Detect which cell encompasses the target text, then output its (X, Y) center coordinate. 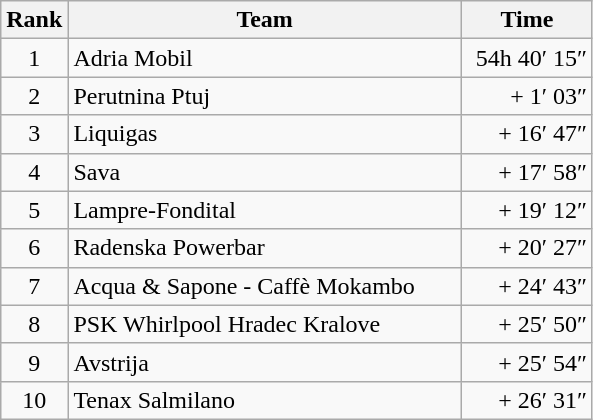
10 (34, 400)
Liquigas (265, 134)
Tenax Salmilano (265, 400)
PSK Whirlpool Hradec Kralove (265, 324)
Perutnina Ptuj (265, 96)
+ 16′ 47″ (526, 134)
4 (34, 172)
+ 24′ 43″ (526, 286)
Adria Mobil (265, 58)
Time (526, 20)
9 (34, 362)
Radenska Powerbar (265, 248)
Lampre-Fondital (265, 210)
7 (34, 286)
54h 40′ 15″ (526, 58)
1 (34, 58)
Rank (34, 20)
+ 26′ 31″ (526, 400)
+ 25′ 54″ (526, 362)
+ 17′ 58″ (526, 172)
6 (34, 248)
+ 25′ 50″ (526, 324)
Acqua & Sapone - Caffè Mokambo (265, 286)
+ 19′ 12″ (526, 210)
5 (34, 210)
2 (34, 96)
+ 20′ 27″ (526, 248)
Team (265, 20)
3 (34, 134)
Avstrija (265, 362)
+ 1′ 03″ (526, 96)
Sava (265, 172)
8 (34, 324)
